Find where the given text appears and provide that cell's center as (X, Y) coordinate. 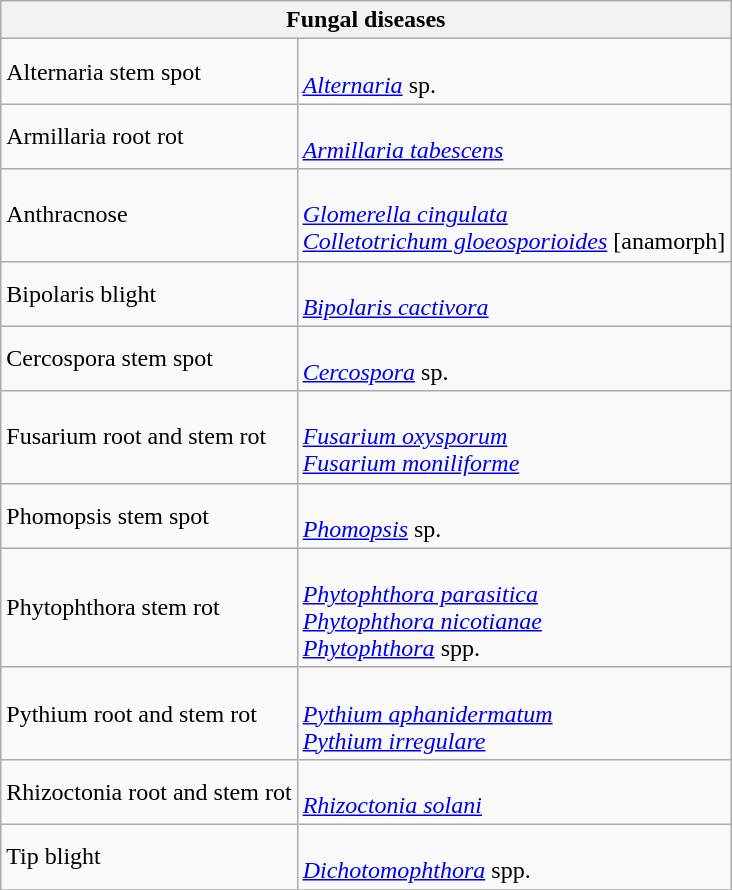
Glomerella cingulata Colletotrichum gloeosporioides [anamorph] (514, 215)
Fusarium root and stem rot (149, 437)
Alternaria sp. (514, 72)
Pythium root and stem rot (149, 713)
Bipolaris cactivora (514, 294)
Tip blight (149, 856)
Armillaria root rot (149, 136)
Cercospora sp. (514, 358)
Phytophthora stem rot (149, 608)
Rhizoctonia root and stem rot (149, 792)
Armillaria tabescens (514, 136)
Anthracnose (149, 215)
Pythium aphanidermatum Pythium irregulare (514, 713)
Phytophthora parasitica Phytophthora nicotianae Phytophthora spp. (514, 608)
Alternaria stem spot (149, 72)
Rhizoctonia solani (514, 792)
Bipolaris blight (149, 294)
Phomopsis sp. (514, 516)
Fusarium oxysporum Fusarium moniliforme (514, 437)
Phomopsis stem spot (149, 516)
Dichotomophthora spp. (514, 856)
Fungal diseases (366, 20)
Cercospora stem spot (149, 358)
